Identify which cell holds the provided text, then report its (x, y) central coordinate. 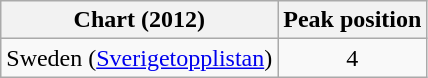
Chart (2012) (140, 20)
Sweden (Sverigetopplistan) (140, 58)
4 (352, 58)
Peak position (352, 20)
